Output the (X, Y) coordinate of the center of the cell containing the given text.  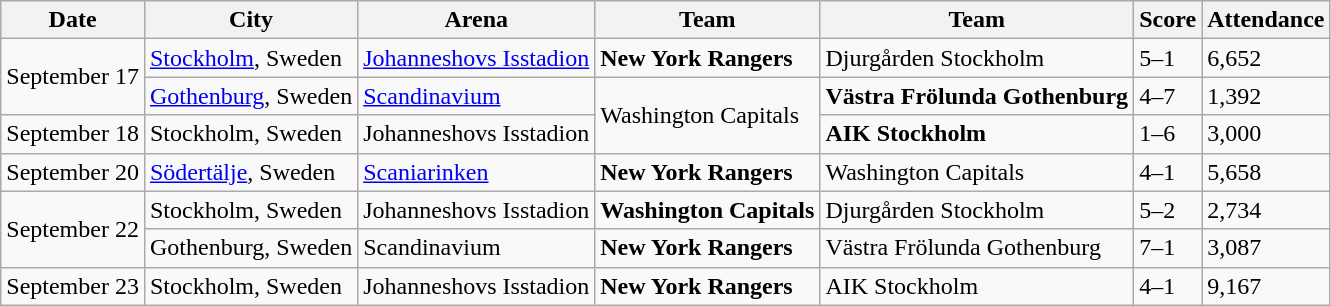
3,087 (1266, 248)
4–7 (1168, 96)
Attendance (1266, 20)
Södertälje, Sweden (250, 172)
City (250, 20)
September 23 (73, 286)
5–2 (1168, 210)
1–6 (1168, 134)
5,658 (1266, 172)
2,734 (1266, 210)
Arena (476, 20)
September 17 (73, 77)
Score (1168, 20)
3,000 (1266, 134)
Date (73, 20)
September 22 (73, 229)
Scaniarinken (476, 172)
7–1 (1168, 248)
6,652 (1266, 58)
1,392 (1266, 96)
9,167 (1266, 286)
September 20 (73, 172)
September 18 (73, 134)
5–1 (1168, 58)
